Scan for the cell matching the given text and deliver its [x, y] coordinate at center. 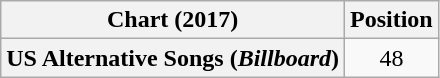
48 [392, 58]
Chart (2017) [173, 20]
US Alternative Songs (Billboard) [173, 58]
Position [392, 20]
